Capture the cell that displays the provided text and extract its (x, y) central coordinate. 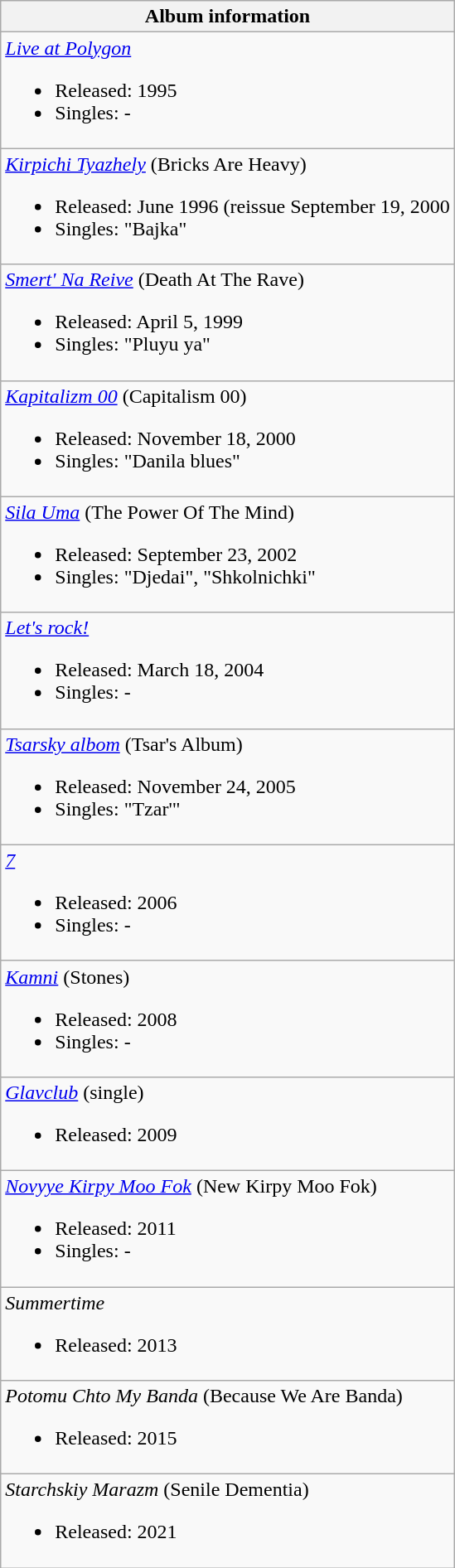
Let's rock!Released: March 18, 2004Singles: - (228, 670)
Potomu Chto My Banda (Because We Are Banda)Released: 2015 (228, 1427)
Album information (228, 17)
Tsarsky albom (Tsar's Album)Released: November 24, 2005Singles: "Tzar'" (228, 786)
Live at PolygonReleased: 1995Singles: - (228, 90)
Smert' Na Reive (Death At The Rave)Released: April 5, 1999Singles: "Pluyu ya" (228, 322)
Sila Uma (The Power Of The Mind)Released: September 23, 2002Singles: "Djedai", "Shkolnichki" (228, 554)
Kamni (Stones)Released: 2008Singles: - (228, 1019)
Kirpichi Tyazhely (Bricks Are Heavy)Released: June 1996 (reissue September 19, 2000Singles: "Bajka" (228, 206)
SummertimeReleased: 2013 (228, 1333)
Kapitalizm 00 (Capitalism 00)Released: November 18, 2000Singles: "Danila blues" (228, 438)
7Released: 2006Singles: - (228, 903)
Glavclub (single)Released: 2009 (228, 1124)
Novyye Kirpy Moo Fok (New Kirpy Moo Fok)Released: 2011Singles: - (228, 1228)
Starchskiy Marazm (Senile Dementia)Released: 2021 (228, 1522)
